Output the [X, Y] coordinate of the center of the cell containing the given text.  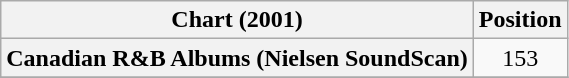
Position [520, 20]
153 [520, 58]
Canadian R&B Albums (Nielsen SoundScan) [238, 58]
Chart (2001) [238, 20]
